Capture the cell that displays the provided text and extract its (x, y) central coordinate. 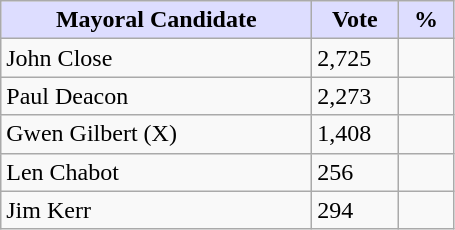
% (426, 20)
294 (355, 210)
256 (355, 172)
John Close (156, 58)
1,408 (355, 134)
Jim Kerr (156, 210)
2,273 (355, 96)
Mayoral Candidate (156, 20)
Paul Deacon (156, 96)
2,725 (355, 58)
Gwen Gilbert (X) (156, 134)
Len Chabot (156, 172)
Vote (355, 20)
